Return the (X, Y) coordinate for the center point of the cell that contains the specified text.  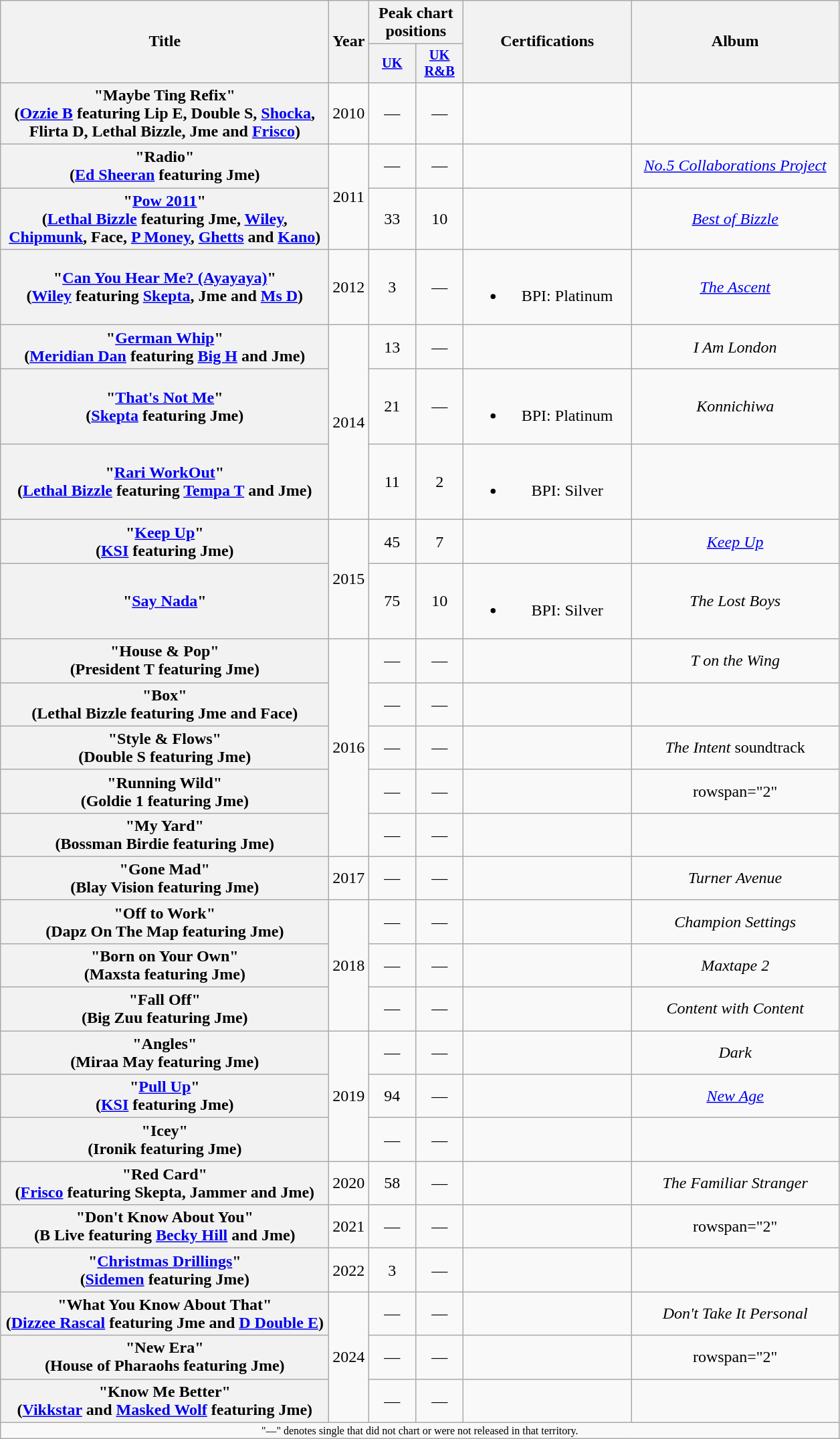
2014 (349, 423)
"House & Pop"(President T featuring Jme) (165, 661)
Dark (736, 1053)
2019 (349, 1096)
Champion Settings (736, 922)
"Off to Work"(Dapz On The Map featuring Jme) (165, 922)
The Lost Boys (736, 601)
2021 (349, 1227)
2 (440, 482)
"Christmas Drillings"(Sidemen featuring Jme) (165, 1270)
2010 (349, 113)
"German Whip" (Meridian Dan featuring Big H and Jme) (165, 347)
Certifications (547, 41)
2012 (349, 288)
UK (392, 64)
"Box"(Lethal Bizzle featuring Jme and Face) (165, 704)
"Style & Flows"(Double S featuring Jme) (165, 748)
"New Era" (House of Pharaohs featuring Jme) (165, 1357)
"Can You Hear Me? (Ayayaya)"(Wiley featuring Skepta, Jme and Ms D) (165, 288)
2016 (349, 748)
"My Yard"(Bossman Birdie featuring Jme) (165, 835)
2020 (349, 1183)
"Keep Up"(KSI featuring Jme) (165, 542)
Album (736, 41)
"—" denotes single that did not chart or were not released in that territory. (420, 1430)
Turner Avenue (736, 878)
11 (392, 482)
"Know Me Better" (Vikkstar and Masked Wolf featuring Jme) (165, 1401)
The Intent soundtrack (736, 748)
"Pow 2011"(Lethal Bizzle featuring Jme, Wiley, Chipmunk, Face, P Money, Ghetts and Kano) (165, 219)
75 (392, 601)
2024 (349, 1357)
"Red Card"(Frisco featuring Skepta, Jammer and Jme) (165, 1183)
The Familiar Stranger (736, 1183)
I Am London (736, 347)
Peak chart positions (416, 23)
2022 (349, 1270)
13 (392, 347)
Keep Up (736, 542)
New Age (736, 1096)
Konnichiwa (736, 407)
2017 (349, 878)
"What You Know About That" (Dizzee Rascal featuring Jme and D Double E) (165, 1314)
UKR&B (440, 64)
2018 (349, 965)
45 (392, 542)
"Maybe Ting Refix" (Ozzie B featuring Lip E, Double S, Shocka, Flirta D, Lethal Bizzle, Jme and Frisco) (165, 113)
"Angles"(Miraa May featuring Jme) (165, 1053)
"Rari WorkOut"(Lethal Bizzle featuring Tempa T and Jme) (165, 482)
Content with Content (736, 1009)
33 (392, 219)
"Fall Off"(Big Zuu featuring Jme) (165, 1009)
The Ascent (736, 288)
Year (349, 41)
2011 (349, 197)
94 (392, 1096)
Don't Take It Personal (736, 1314)
"Say Nada" (165, 601)
Title (165, 41)
"That's Not Me"(Skepta featuring Jme) (165, 407)
21 (392, 407)
"Don't Know About You" (B Live featuring Becky Hill and Jme) (165, 1227)
T on the Wing (736, 661)
"Pull Up"(KSI featuring Jme) (165, 1096)
"Gone Mad"(Blay Vision featuring Jme) (165, 878)
2015 (349, 579)
7 (440, 542)
Best of Bizzle (736, 219)
"Icey"(Ironik featuring Jme) (165, 1140)
"Born on Your Own"(Maxsta featuring Jme) (165, 965)
No.5 Collaborations Project (736, 166)
58 (392, 1183)
"Running Wild"(Goldie 1 featuring Jme) (165, 791)
"Radio"(Ed Sheeran featuring Jme) (165, 166)
Maxtape 2 (736, 965)
